Scan for the cell matching the given text and deliver its (X, Y) coordinate at center. 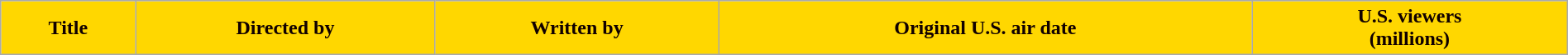
Title (68, 28)
Written by (577, 28)
U.S. viewers(millions) (1410, 28)
Directed by (285, 28)
Original U.S. air date (985, 28)
